Capture the cell that displays the provided text and extract its [X, Y] central coordinate. 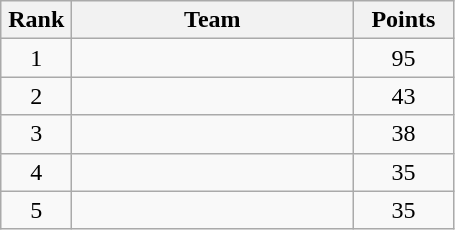
Points [404, 20]
95 [404, 58]
5 [36, 210]
Rank [36, 20]
43 [404, 96]
38 [404, 134]
4 [36, 172]
3 [36, 134]
Team [212, 20]
2 [36, 96]
1 [36, 58]
